Return the [x, y] coordinate for the center point of the cell that contains the specified text.  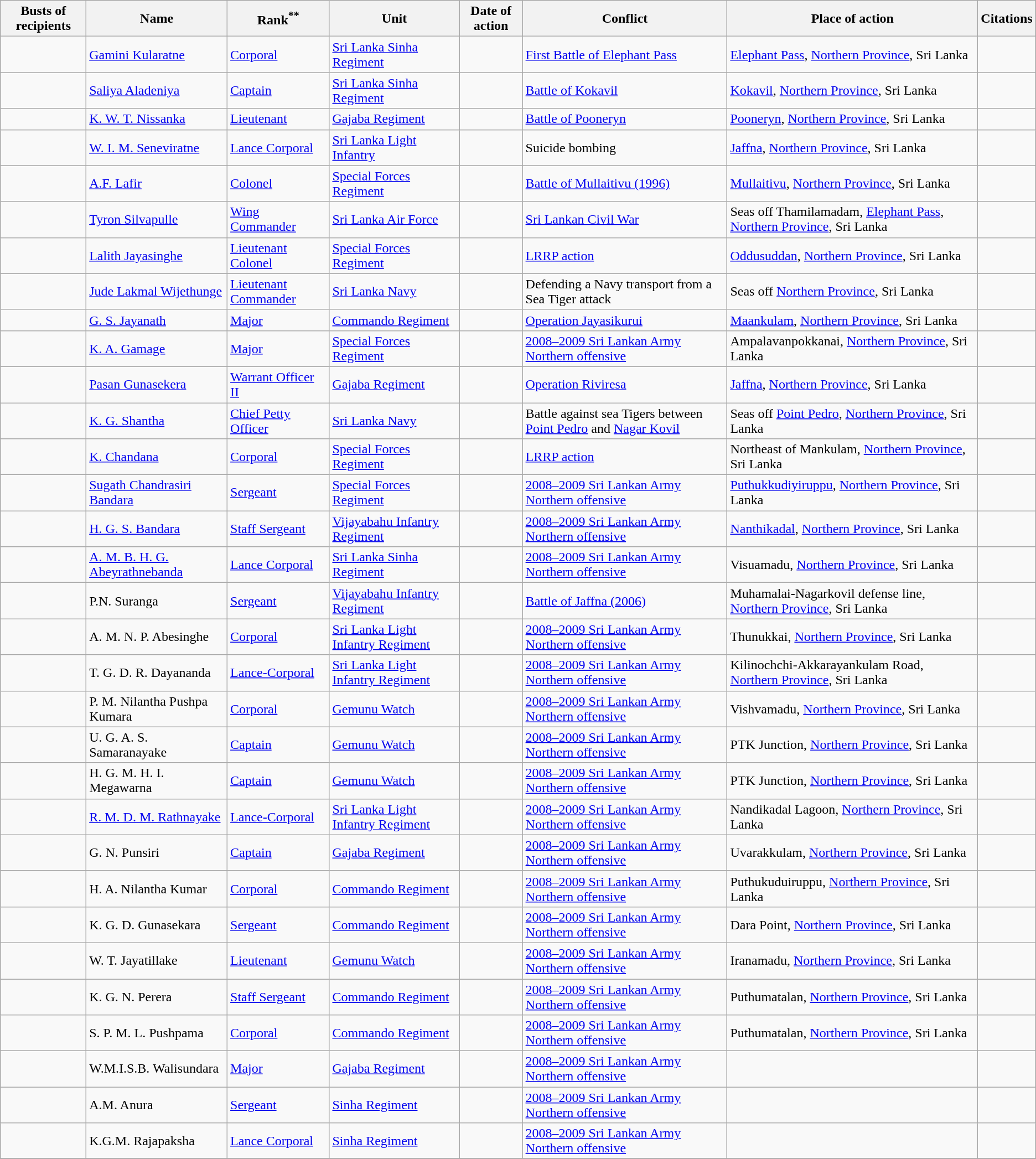
Muhamalai-Nagarkovil defense line, Northern Province, Sri Lanka [852, 601]
A. M. N. P. Abesinghe [157, 637]
Kokavil, Northern Province, Sri Lanka [852, 91]
K. Chandana [157, 457]
Dara Point, Northern Province, Sri Lanka [852, 924]
Jude Lakmal Wijethunge [157, 291]
Operation Riviresa [625, 384]
Seas off Thamilamadam, Elephant Pass, Northern Province, Sri Lanka [852, 219]
Suicide bombing [625, 147]
K.G.M. Rajapaksha [157, 1141]
Lalith Jayasinghe [157, 256]
Sri Lankan Civil War [625, 219]
Kilinochchi-Akkarayankulam Road, Northern Province, Sri Lanka [852, 673]
Seas off Point Pedro, Northern Province, Sri Lanka [852, 421]
A.F. Lafir [157, 184]
Unit [394, 19]
W. T. Jayatillake [157, 961]
Seas off Northern Province, Sri Lanka [852, 291]
Warrant Officer II [278, 384]
Ampalavanpokkanai, Northern Province, Sri Lanka [852, 349]
Gamini Kularatne [157, 54]
Wing Commander [278, 219]
Rank** [278, 19]
First Battle of Elephant Pass [625, 54]
Operation Jayasikurui [625, 320]
K. G. Shantha [157, 421]
G. S. Jayanath [157, 320]
Tyron Silvapulle [157, 219]
A. M. B. H. G. Abeyrathnebanda [157, 565]
Vishvamadu, Northern Province, Sri Lanka [852, 708]
Battle of Pooneryn [625, 119]
Visuamadu, Northern Province, Sri Lanka [852, 565]
Sugath Chandrasiri Bandara [157, 493]
T. G. D. R. Dayananda [157, 673]
Chief Petty Officer [278, 421]
Iranamadu, Northern Province, Sri Lanka [852, 961]
W.M.I.S.B. Walisundara [157, 1069]
Battle of Kokavil [625, 91]
H. G. M. H. I. Megawarna [157, 780]
K. A. Gamage [157, 349]
Conflict [625, 19]
Lieutenant Colonel [278, 256]
Battle of Mullaitivu (1996) [625, 184]
Saliya Aladeniya [157, 91]
K. W. T. Nissanka [157, 119]
Defending a Navy transport from a Sea Tiger attack [625, 291]
Battle of Jaffna (2006) [625, 601]
Maankulam, Northern Province, Sri Lanka [852, 320]
A.M. Anura [157, 1105]
Oddusuddan, Northern Province, Sri Lanka [852, 256]
Puthukuduiruppu, Northern Province, Sri Lanka [852, 889]
Place of action [852, 19]
Elephant Pass, Northern Province, Sri Lanka [852, 54]
Citations [1007, 19]
P.N. Suranga [157, 601]
Mullaitivu, Northern Province, Sri Lanka [852, 184]
Lieutenant Commander [278, 291]
K. G. D. Gunasekara [157, 924]
Battle against sea Tigers between Point Pedro and Nagar Kovil [625, 421]
Nanthikadal, Northern Province, Sri Lanka [852, 529]
Nandikadal Lagoon, Northern Province, Sri Lanka [852, 817]
Name [157, 19]
Colonel [278, 184]
S. P. M. L. Pushpama [157, 1033]
Northeast of Mankulam, Northern Province, Sri Lanka [852, 457]
Busts of recipients [43, 19]
G. N. Punsiri [157, 852]
H. G. S. Bandara [157, 529]
K. G. N. Perera [157, 996]
Date of action [491, 19]
Uvarakkulam, Northern Province, Sri Lanka [852, 852]
P. M. Nilantha Pushpa Kumara [157, 708]
Pooneryn, Northern Province, Sri Lanka [852, 119]
Puthukkudiyiruppu, Northern Province, Sri Lanka [852, 493]
H. A. Nilantha Kumar [157, 889]
Thunukkai, Northern Province, Sri Lanka [852, 637]
W. I. M. Seneviratne [157, 147]
Sri Lanka Air Force [394, 219]
Sri Lanka Light Infantry [394, 147]
R. M. D. M. Rathnayake [157, 817]
Pasan Gunasekera [157, 384]
U. G. A. S. Samaranayake [157, 745]
